For the text-containing cell, return its midpoint in (X, Y) coordinate format. 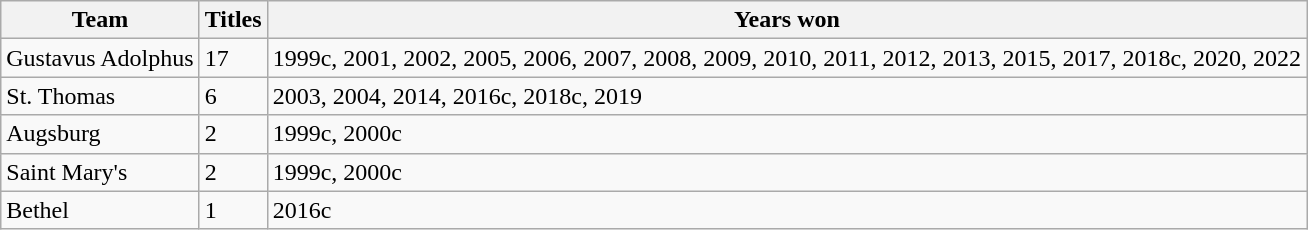
Augsburg (100, 134)
17 (233, 58)
1999c, 2001, 2002, 2005, 2006, 2007, 2008, 2009, 2010, 2011, 2012, 2013, 2015, 2017, 2018c, 2020, 2022 (786, 58)
2016c (786, 210)
St. Thomas (100, 96)
Bethel (100, 210)
Gustavus Adolphus (100, 58)
1 (233, 210)
2003, 2004, 2014, 2016c, 2018c, 2019 (786, 96)
Titles (233, 20)
6 (233, 96)
Team (100, 20)
Saint Mary's (100, 172)
Years won (786, 20)
